From the cell containing the given text, extract its center point as [X, Y] coordinate. 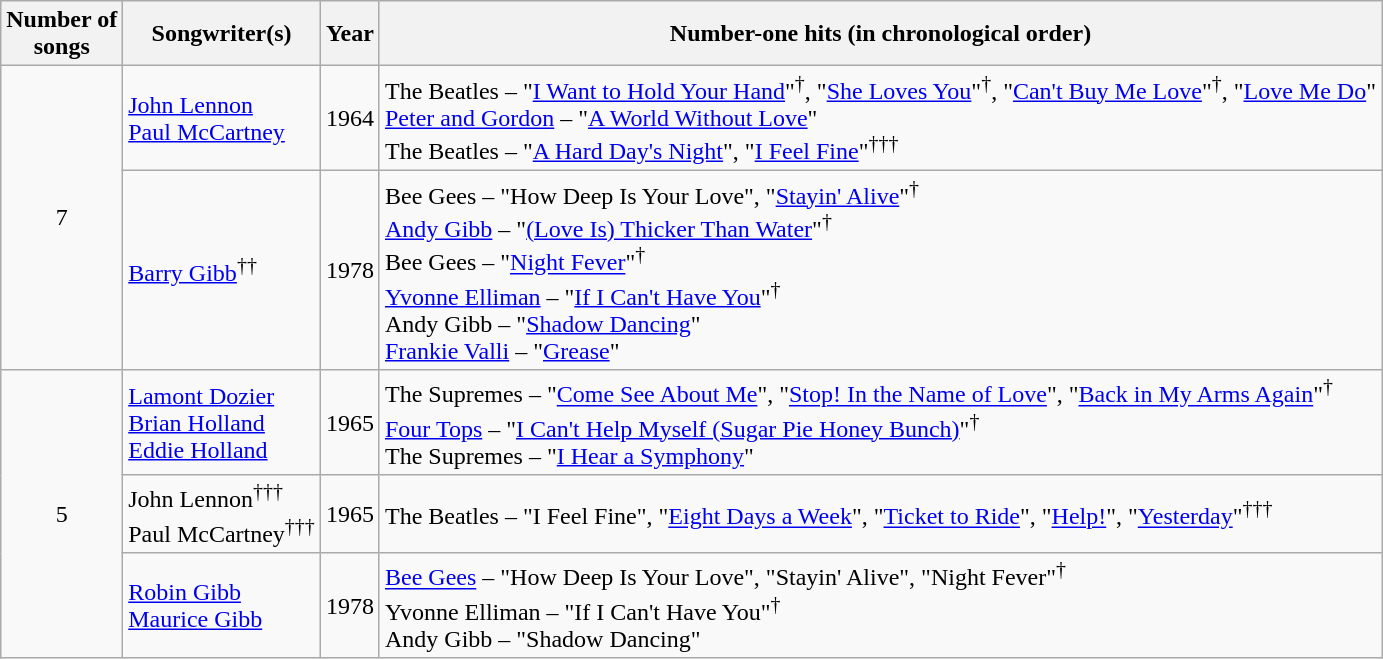
John Lennon Paul McCartney [222, 118]
Number-one hits (in chronological order) [880, 34]
5 [62, 514]
The Beatles – "I Feel Fine", "Eight Days a Week", "Ticket to Ride", "Help!", "Yesterday"††† [880, 514]
Barry Gibb†† [222, 270]
Songwriter(s) [222, 34]
Year [350, 34]
7 [62, 218]
Number of songs [62, 34]
1964 [350, 118]
John Lennon††† Paul McCartney††† [222, 514]
Bee Gees – "How Deep Is Your Love", "Stayin' Alive", "Night Fever"† Yvonne Elliman – "If I Can't Have You"† Andy Gibb – "Shadow Dancing" [880, 606]
Lamont Dozier Brian Holland Eddie Holland [222, 422]
Robin Gibb Maurice Gibb [222, 606]
